Pinpoint the cell where the given text exists, returning its (x, y) midpoint coordinate. 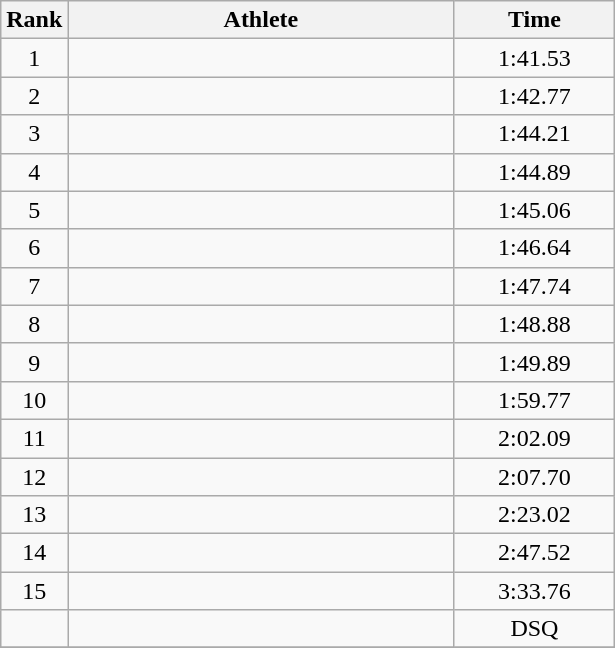
1:44.21 (534, 134)
Time (534, 20)
2:02.09 (534, 438)
1:44.89 (534, 172)
6 (34, 248)
1:42.77 (534, 96)
11 (34, 438)
9 (34, 362)
1:59.77 (534, 400)
1:48.88 (534, 324)
5 (34, 210)
4 (34, 172)
2:07.70 (534, 477)
DSQ (534, 629)
2:47.52 (534, 553)
3:33.76 (534, 591)
1:41.53 (534, 58)
10 (34, 400)
8 (34, 324)
7 (34, 286)
1:45.06 (534, 210)
14 (34, 553)
15 (34, 591)
1:47.74 (534, 286)
2 (34, 96)
1 (34, 58)
Athlete (261, 20)
Rank (34, 20)
1:46.64 (534, 248)
1:49.89 (534, 362)
3 (34, 134)
12 (34, 477)
2:23.02 (534, 515)
13 (34, 515)
